Scan for the cell matching the given text and deliver its (x, y) coordinate at center. 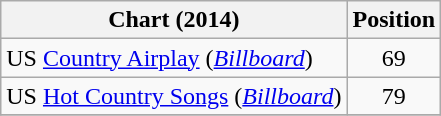
69 (394, 58)
79 (394, 96)
Chart (2014) (174, 20)
US Country Airplay (Billboard) (174, 58)
US Hot Country Songs (Billboard) (174, 96)
Position (394, 20)
